Return [X, Y] of the center of cell containing provided text 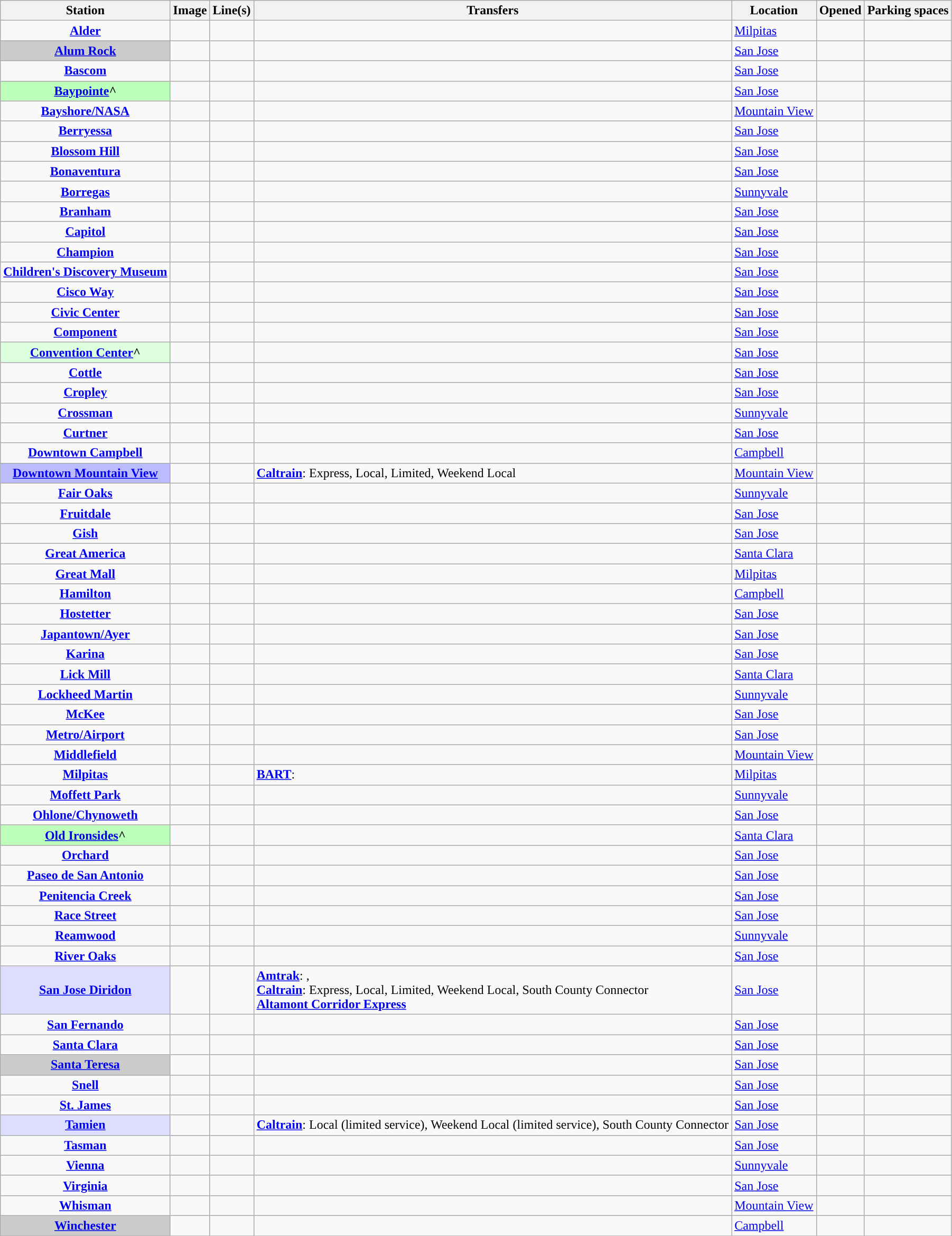
Lick Mill [86, 674]
St. James [86, 1105]
Middlefield [86, 755]
Civic Center [86, 312]
Opened [840, 11]
Caltrain: Local (limited service), Weekend Local (limited service), South County Connector [492, 1125]
Fruitdale [86, 513]
Parking spaces [908, 11]
BART: [492, 775]
Line(s) [231, 11]
Reamwood [86, 936]
Japantown/Ayer [86, 634]
Paseo de San Antonio [86, 875]
San Jose Diridon [86, 990]
Vienna [86, 1165]
Cropley [86, 393]
Alum Rock [86, 51]
Hamilton [86, 594]
Image [190, 11]
Orchard [86, 855]
Great Mall [86, 573]
Champion [86, 252]
Virginia [86, 1185]
Bonaventura [86, 171]
Children's Discovery Museum [86, 272]
Winchester [86, 1225]
Bayshore/NASA [86, 111]
Cottle [86, 373]
Berryessa [86, 131]
Moffett Park [86, 795]
Crossman [86, 413]
Transfers [492, 11]
Lockheed Martin [86, 694]
Amtrak: , Caltrain: Express, Local, Limited, Weekend Local, South County Connector Altamont Corridor Express [492, 990]
River Oaks [86, 956]
Fair Oaks [86, 493]
Bascom [86, 71]
Blossom Hill [86, 151]
McKee [86, 714]
Hostetter [86, 614]
Great America [86, 553]
Tamien [86, 1125]
Old Ironsides^ [86, 835]
Station [86, 11]
Curtner [86, 433]
Branham [86, 211]
Whisman [86, 1205]
Tasman [86, 1145]
Baypointe^ [86, 91]
Race Street [86, 916]
Gish [86, 533]
Component [86, 332]
Penitencia Creek [86, 896]
Location [774, 11]
Caltrain: Express, Local, Limited, Weekend Local [492, 473]
Cisco Way [86, 292]
Convention Center^ [86, 352]
Ohlone/Chynoweth [86, 815]
Borregas [86, 191]
Karina [86, 654]
Capitol [86, 231]
Metro/Airport [86, 735]
Downtown Campbell [86, 453]
Snell [86, 1085]
San Fernando [86, 1025]
Alder [86, 31]
Santa Teresa [86, 1065]
Downtown Mountain View [86, 473]
